Return (x, y) of the center of cell containing provided text 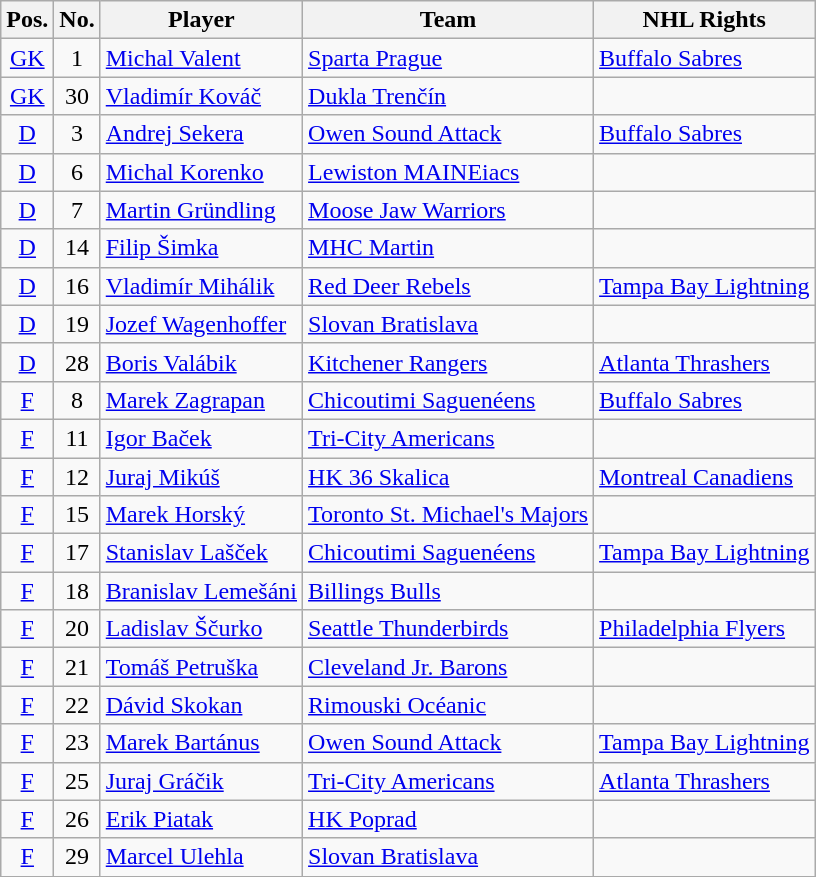
1 (77, 58)
Rimouski Océanic (448, 705)
Michal Valent (201, 58)
Michal Korenko (201, 172)
Seattle Thunderbirds (448, 629)
Erik Piatak (201, 819)
22 (77, 705)
25 (77, 781)
Pos. (28, 20)
Branislav Lemešáni (201, 591)
Igor Baček (201, 438)
Dukla Trenčín (448, 96)
Marek Zagrapan (201, 400)
Lewiston MAINEiacs (448, 172)
Montreal Canadiens (704, 477)
30 (77, 96)
19 (77, 324)
Ladislav Ščurko (201, 629)
Jozef Wagenhoffer (201, 324)
Cleveland Jr. Barons (448, 667)
20 (77, 629)
Red Deer Rebels (448, 286)
Billings Bulls (448, 591)
23 (77, 743)
Philadelphia Flyers (704, 629)
Kitchener Rangers (448, 362)
12 (77, 477)
Sparta Prague (448, 58)
No. (77, 20)
3 (77, 134)
Vladimír Mihálik (201, 286)
28 (77, 362)
Moose Jaw Warriors (448, 210)
Vladimír Kováč (201, 96)
HK 36 Skalica (448, 477)
Juraj Mikúš (201, 477)
Tomáš Petruška (201, 667)
Marek Bartánus (201, 743)
Filip Šimka (201, 248)
Player (201, 20)
HK Poprad (448, 819)
Dávid Skokan (201, 705)
Andrej Sekera (201, 134)
Juraj Gráčik (201, 781)
29 (77, 857)
11 (77, 438)
Stanislav Lašček (201, 553)
Toronto St. Michael's Majors (448, 515)
MHC Martin (448, 248)
NHL Rights (704, 20)
8 (77, 400)
18 (77, 591)
21 (77, 667)
Boris Valábik (201, 362)
Martin Gründling (201, 210)
17 (77, 553)
16 (77, 286)
6 (77, 172)
14 (77, 248)
26 (77, 819)
Marek Horský (201, 515)
Marcel Ulehla (201, 857)
15 (77, 515)
Team (448, 20)
7 (77, 210)
